Detect which cell encompasses the target text, then output its (X, Y) center coordinate. 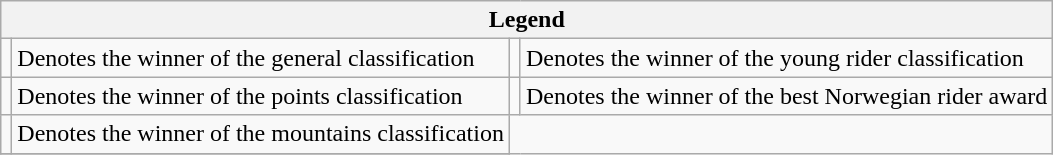
Denotes the winner of the young rider classification (786, 58)
Denotes the winner of the points classification (261, 96)
Legend (527, 20)
Denotes the winner of the mountains classification (261, 134)
Denotes the winner of the general classification (261, 58)
Denotes the winner of the best Norwegian rider award (786, 96)
